Scan for the cell matching the given text and deliver its (X, Y) coordinate at center. 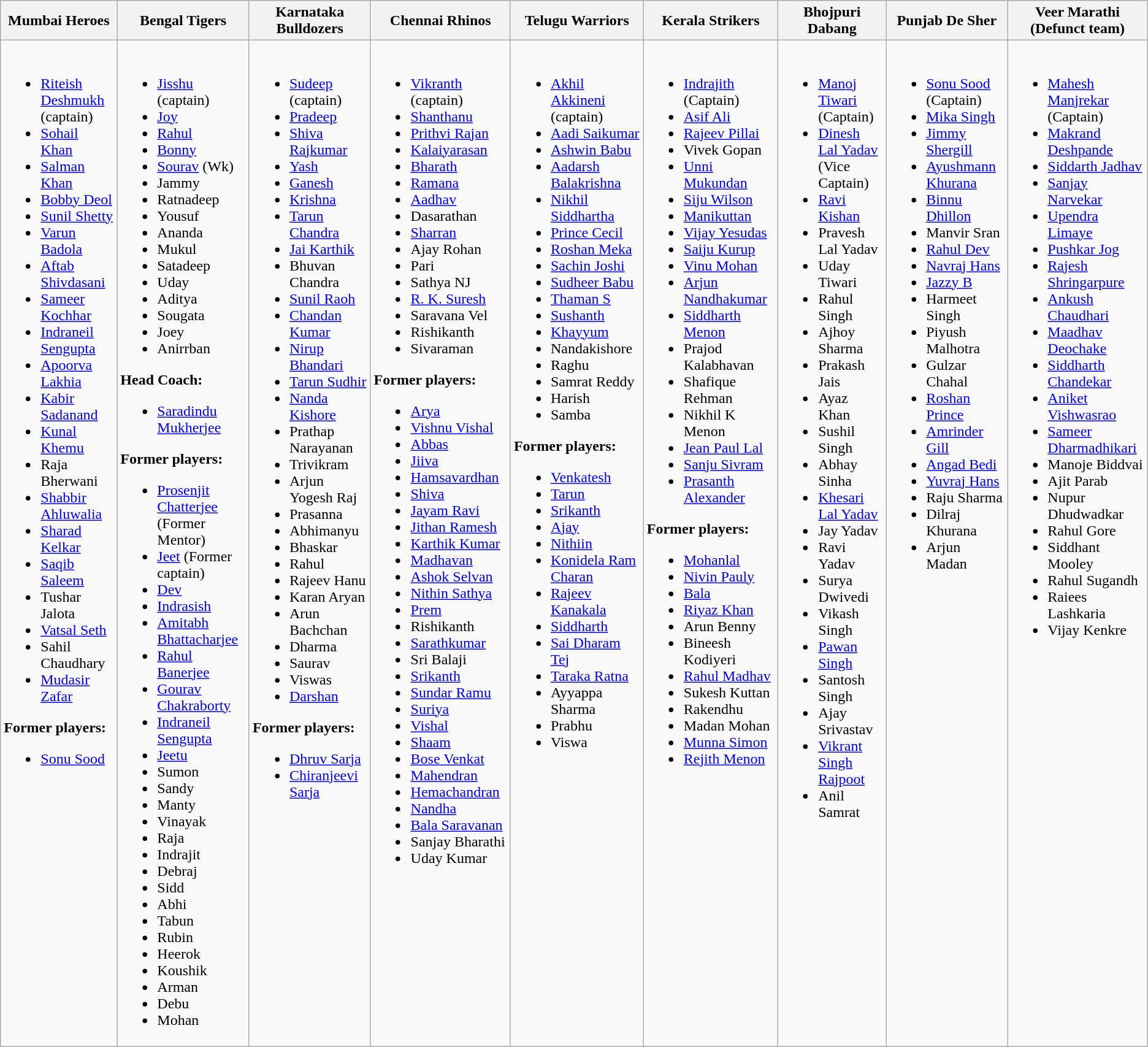
Kerala Strikers (710, 21)
Bhojpuri Dabang (832, 21)
Bengal Tigers (183, 21)
Telugu Warriors (576, 21)
Punjab De Sher (947, 21)
Mumbai Heroes (59, 21)
Karnataka Bulldozers (310, 21)
Veer Marathi (Defunct team) (1077, 21)
Chennai Rhinos (440, 21)
